Determine the (x, y) coordinate at the center of the cell enclosing the given text.  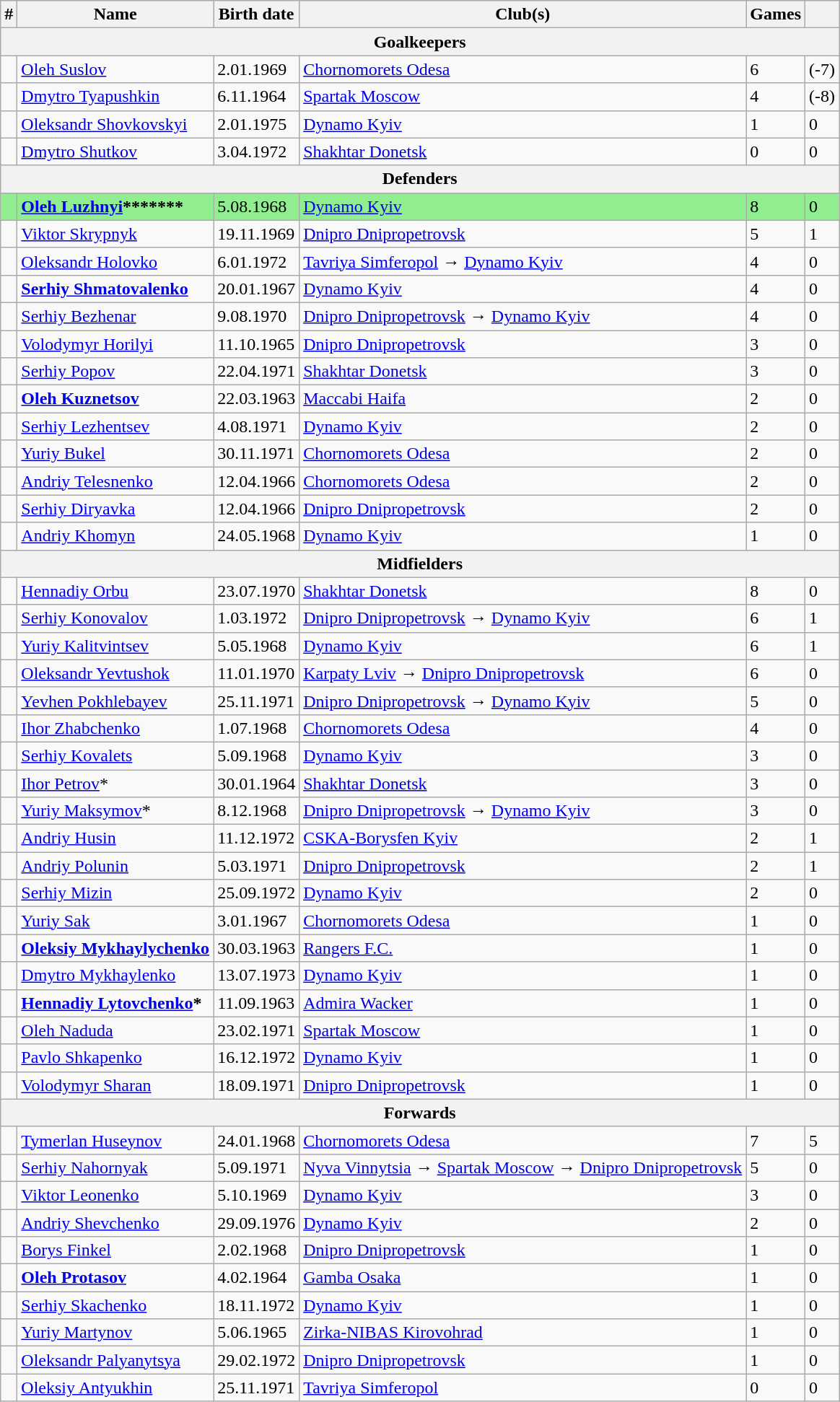
5.05.1968 (257, 646)
7 (776, 1140)
Andriy Telesnenko (115, 481)
29.09.1976 (257, 1223)
5.08.1968 (257, 206)
18.09.1971 (257, 1085)
Yuriy Sak (115, 921)
4.08.1971 (257, 426)
11.09.1963 (257, 1003)
Borys Finkel (115, 1250)
30.11.1971 (257, 454)
8.12.1968 (257, 811)
5.03.1971 (257, 866)
Oleksiy Mykhaylychenko (115, 948)
Oleh Kuznetsov (115, 399)
Yuriy Kalitvintsev (115, 646)
30.01.1964 (257, 783)
24.05.1968 (257, 536)
Oleksiy Antyukhin (115, 1388)
Viktor Skrypnyk (115, 234)
Hennadiy Orbu (115, 591)
5.10.1969 (257, 1195)
2.01.1969 (257, 69)
Serhiy Lezhentsev (115, 426)
18.11.1972 (257, 1305)
Dmytro Shutkov (115, 152)
Serhiy Bezhenar (115, 316)
CSKA-Borysfen Kyiv (522, 838)
Oleh Naduda (115, 1030)
Viktor Leonenko (115, 1195)
11.12.1972 (257, 838)
Andriy Shevchenko (115, 1223)
4.02.1964 (257, 1278)
Yuriy Maksymov* (115, 811)
11.01.1970 (257, 673)
Admira Wacker (522, 1003)
Maccabi Haifa (522, 399)
13.07.1973 (257, 976)
6.01.1972 (257, 261)
11.10.1965 (257, 344)
5.09.1968 (257, 755)
Pavlo Shkapenko (115, 1058)
# (9, 14)
Serhiy Kovalets (115, 755)
30.03.1963 (257, 948)
20.01.1967 (257, 289)
23.02.1971 (257, 1030)
Rangers F.C. (522, 948)
Dmytro Tyapushkin (115, 97)
Tavriya Simferopol → Dynamo Kyiv (522, 261)
Ihor Petrov* (115, 783)
Oleh Luzhnyi******* (115, 206)
Yuriy Martynov (115, 1333)
2.01.1975 (257, 124)
Serhiy Skachenko (115, 1305)
Ihor Zhabchenko (115, 728)
Gamba Osaka (522, 1278)
Oleksandr Yevtushok (115, 673)
9.08.1970 (257, 316)
3.04.1972 (257, 152)
Oleksandr Shovkovskyi (115, 124)
6.11.1964 (257, 97)
Nyva Vinnytsia → Spartak Moscow → Dnipro Dnipropetrovsk (522, 1167)
Oleh Suslov (115, 69)
1.07.1968 (257, 728)
Serhiy Konovalov (115, 618)
24.01.1968 (257, 1140)
2.02.1968 (257, 1250)
Volodymyr Sharan (115, 1085)
(-8) (823, 97)
Karpaty Lviv → Dnipro Dnipropetrovsk (522, 673)
Oleksandr Palyanytsya (115, 1360)
16.12.1972 (257, 1058)
Serhiy Nahornyak (115, 1167)
Dmytro Mykhaylenko (115, 976)
Club(s) (522, 14)
Defenders (420, 179)
Birth date (257, 14)
Oleksandr Holovko (115, 261)
Hennadiy Lytovchenko* (115, 1003)
5.09.1971 (257, 1167)
Yuriy Bukel (115, 454)
Tavriya Simferopol (522, 1388)
Yevhen Pokhlebayev (115, 701)
(-7) (823, 69)
Midfielders (420, 564)
Serhiy Diryavka (115, 509)
23.07.1970 (257, 591)
Volodymyr Horilyi (115, 344)
Tymerlan Huseynov (115, 1140)
19.11.1969 (257, 234)
Serhiy Mizin (115, 893)
29.02.1972 (257, 1360)
Name (115, 14)
Andriy Polunin (115, 866)
Serhiy Shmatovalenko (115, 289)
25.09.1972 (257, 893)
Goalkeepers (420, 42)
Andriy Husin (115, 838)
Andriy Khomyn (115, 536)
Serhiy Popov (115, 372)
3.01.1967 (257, 921)
22.03.1963 (257, 399)
22.04.1971 (257, 372)
1.03.1972 (257, 618)
5.06.1965 (257, 1333)
Zirka-NIBAS Kirovohrad (522, 1333)
Forwards (420, 1113)
Oleh Protasov (115, 1278)
Games (776, 14)
